Capture the cell that displays the provided text and extract its (x, y) central coordinate. 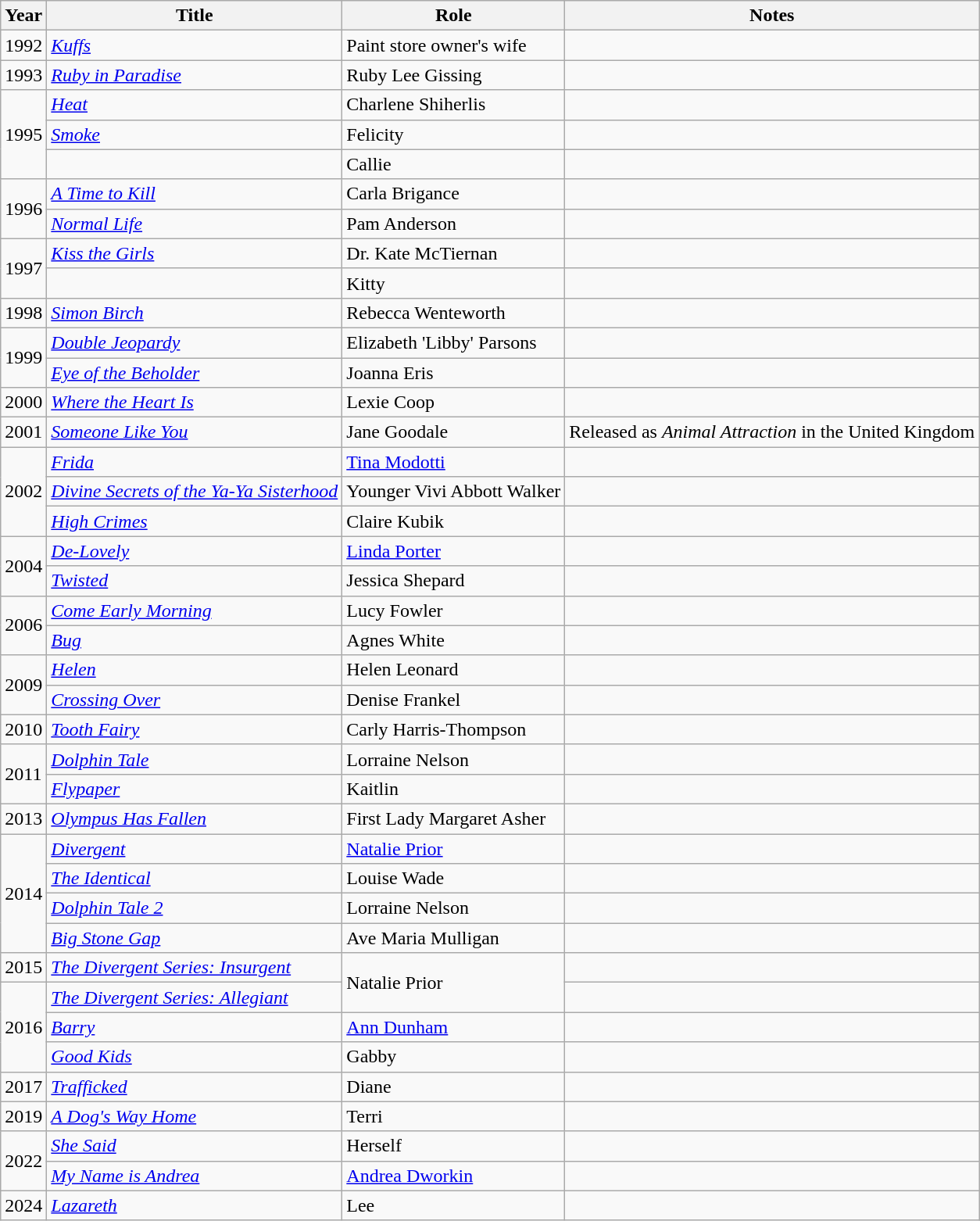
Rebecca Wenteworth (453, 313)
2004 (23, 566)
A Dog's Way Home (195, 1116)
She Said (195, 1146)
Gabby (453, 1057)
Callie (453, 164)
Role (453, 16)
Carly Harris-Thompson (453, 729)
Ruby in Paradise (195, 75)
Lee (453, 1205)
1995 (23, 134)
High Crimes (195, 521)
Dolphin Tale 2 (195, 908)
Joanna Eris (453, 373)
Kiss the Girls (195, 253)
Diane (453, 1087)
A Time to Kill (195, 194)
2019 (23, 1116)
1992 (23, 45)
2000 (23, 403)
2001 (23, 432)
My Name is Andrea (195, 1176)
2016 (23, 1027)
Bug (195, 640)
Notes (772, 16)
Trafficked (195, 1087)
Flypaper (195, 789)
Crossing Over (195, 700)
Come Early Morning (195, 610)
Jessica Shepard (453, 581)
Herself (453, 1146)
1997 (23, 268)
Helen (195, 670)
Linda Porter (453, 551)
1998 (23, 313)
Double Jeopardy (195, 342)
Eye of the Beholder (195, 373)
Younger Vivi Abbott Walker (453, 492)
Felicity (453, 134)
2009 (23, 685)
2006 (23, 625)
Lucy Fowler (453, 610)
2015 (23, 968)
Helen Leonard (453, 670)
Divergent (195, 848)
Where the Heart Is (195, 403)
1996 (23, 209)
Lexie Coop (453, 403)
1999 (23, 357)
De-Lovely (195, 551)
Kitty (453, 283)
Twisted (195, 581)
2022 (23, 1161)
Lazareth (195, 1205)
Year (23, 16)
2017 (23, 1087)
The Divergent Series: Allegiant (195, 997)
Good Kids (195, 1057)
Normal Life (195, 224)
Elizabeth 'Libby' Parsons (453, 342)
2013 (23, 818)
Barry (195, 1027)
Tooth Fairy (195, 729)
Divine Secrets of the Ya-Ya Sisterhood (195, 492)
Smoke (195, 134)
Dr. Kate McTiernan (453, 253)
Carla Brigance (453, 194)
2014 (23, 893)
Heat (195, 105)
Jane Goodale (453, 432)
Andrea Dworkin (453, 1176)
Someone Like You (195, 432)
2002 (23, 492)
Simon Birch (195, 313)
Claire Kubik (453, 521)
Olympus Has Fallen (195, 818)
Tina Modotti (453, 462)
Pam Anderson (453, 224)
2010 (23, 729)
Big Stone Gap (195, 938)
Ann Dunham (453, 1027)
First Lady Margaret Asher (453, 818)
Frida (195, 462)
Title (195, 16)
1993 (23, 75)
Paint store owner's wife (453, 45)
Denise Frankel (453, 700)
Dolphin Tale (195, 759)
Ave Maria Mulligan (453, 938)
Released as Animal Attraction in the United Kingdom (772, 432)
Agnes White (453, 640)
Louise Wade (453, 879)
The Identical (195, 879)
2024 (23, 1205)
Terri (453, 1116)
Ruby Lee Gissing (453, 75)
2011 (23, 774)
Kaitlin (453, 789)
Charlene Shiherlis (453, 105)
The Divergent Series: Insurgent (195, 968)
Kuffs (195, 45)
